Locate the cell with the specified text and output its (X, Y) center coordinate. 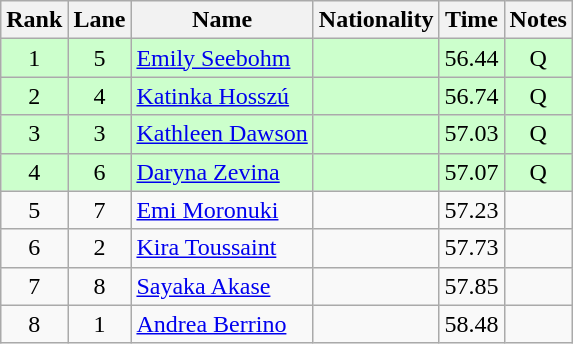
Andrea Berrino (222, 324)
Emi Moronuki (222, 210)
Name (222, 20)
57.07 (472, 172)
57.73 (472, 248)
Nationality (376, 20)
Lane (100, 20)
57.03 (472, 134)
58.48 (472, 324)
Notes (538, 20)
Sayaka Akase (222, 286)
Kathleen Dawson (222, 134)
Time (472, 20)
Kira Toussaint (222, 248)
Rank (34, 20)
Katinka Hosszú (222, 96)
Emily Seebohm (222, 58)
Daryna Zevina (222, 172)
57.23 (472, 210)
56.74 (472, 96)
57.85 (472, 286)
56.44 (472, 58)
